Pinpoint the cell where the given text exists, returning its [X, Y] midpoint coordinate. 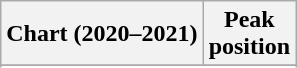
Peakposition [249, 34]
Chart (2020–2021) [102, 34]
